From the cell containing the given text, extract its center point as (x, y) coordinate. 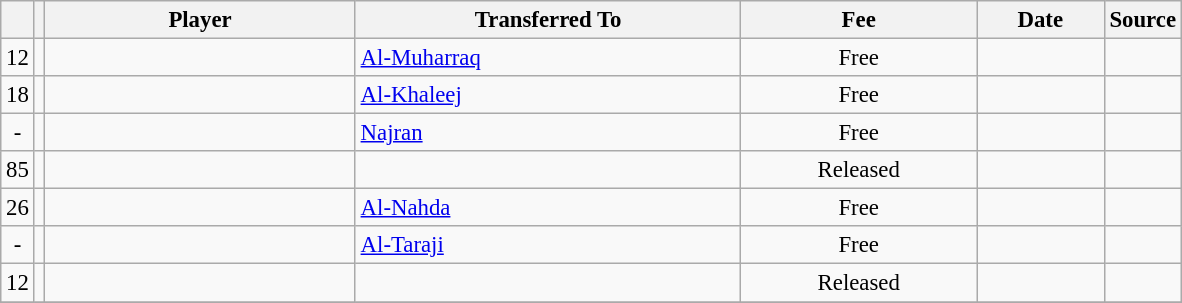
Al-Muharraq (548, 58)
Najran (548, 133)
Date (1040, 20)
18 (18, 95)
Player (200, 20)
85 (18, 170)
26 (18, 208)
Al-Taraji (548, 245)
Transferred To (548, 20)
Al-Khaleej (548, 95)
Al-Nahda (548, 208)
Source (1142, 20)
Fee (859, 20)
